Return the (x, y) coordinate for the center point of the cell that contains the specified text.  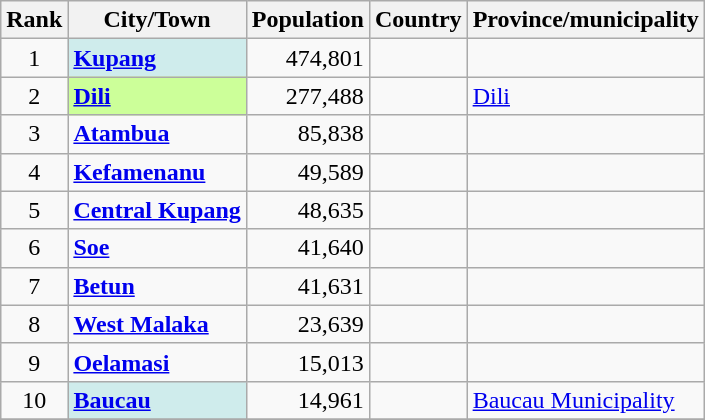
Rank (34, 20)
1 (34, 58)
West Malaka (157, 324)
7 (34, 286)
3 (34, 134)
5 (34, 210)
Baucau Municipality (586, 400)
6 (34, 248)
14,961 (308, 400)
Kupang (157, 58)
4 (34, 172)
Baucau (157, 400)
9 (34, 362)
23,639 (308, 324)
277,488 (308, 96)
Kefamenanu (157, 172)
474,801 (308, 58)
City/Town (157, 20)
48,635 (308, 210)
8 (34, 324)
41,640 (308, 248)
10 (34, 400)
Atambua (157, 134)
85,838 (308, 134)
Country (418, 20)
2 (34, 96)
Betun (157, 286)
Population (308, 20)
49,589 (308, 172)
Oelamasi (157, 362)
Province/municipality (586, 20)
Central Kupang (157, 210)
Soe (157, 248)
41,631 (308, 286)
15,013 (308, 362)
